Output the (X, Y) coordinate of the center of the cell containing the given text.  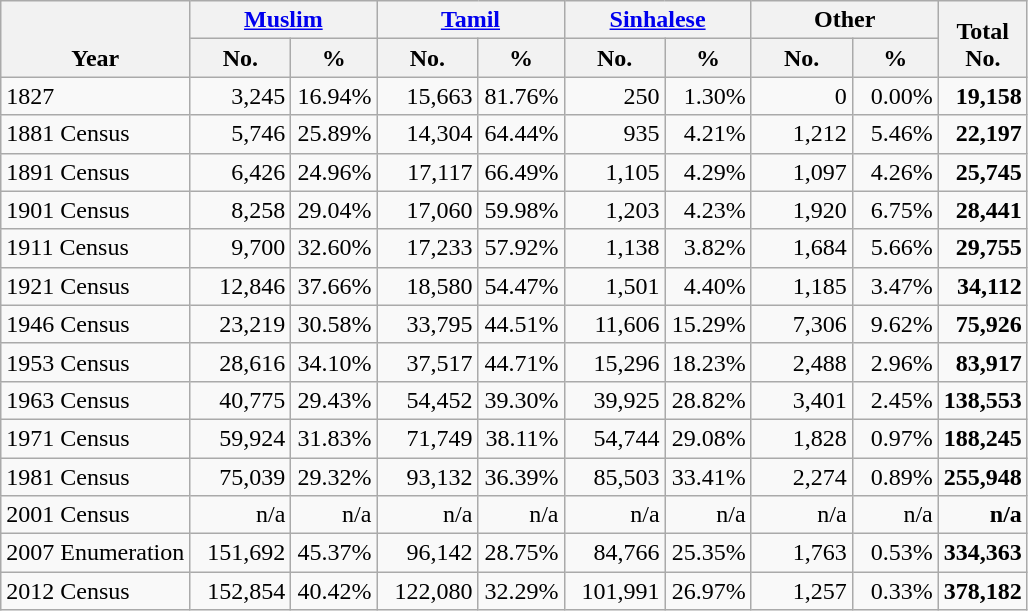
2.96% (895, 362)
4.26% (895, 172)
15,296 (614, 362)
96,142 (428, 553)
83,917 (982, 362)
23,219 (240, 324)
29.43% (334, 400)
34,112 (982, 286)
31.83% (334, 438)
81.76% (521, 96)
29.32% (334, 477)
1963 Census (96, 400)
45.37% (334, 553)
0.97% (895, 438)
32.29% (521, 591)
188,245 (982, 438)
33.41% (708, 477)
0.00% (895, 96)
59.98% (521, 210)
1891 Census (96, 172)
66.49% (521, 172)
3,245 (240, 96)
24.96% (334, 172)
1901 Census (96, 210)
2012 Census (96, 591)
15.29% (708, 324)
1971 Census (96, 438)
151,692 (240, 553)
1911 Census (96, 248)
37,517 (428, 362)
54.47% (521, 286)
3,401 (802, 400)
101,991 (614, 591)
30.58% (334, 324)
1,105 (614, 172)
1,257 (802, 591)
17,117 (428, 172)
64.44% (521, 134)
250 (614, 96)
29.04% (334, 210)
1827 (96, 96)
Muslim (284, 20)
Other (844, 20)
12,846 (240, 286)
93,132 (428, 477)
3.82% (708, 248)
37.66% (334, 286)
9.62% (895, 324)
29,755 (982, 248)
14,304 (428, 134)
378,182 (982, 591)
22,197 (982, 134)
7,306 (802, 324)
5.46% (895, 134)
44.71% (521, 362)
152,854 (240, 591)
39,925 (614, 400)
1,920 (802, 210)
1,501 (614, 286)
59,924 (240, 438)
28,441 (982, 210)
2.45% (895, 400)
75,039 (240, 477)
84,766 (614, 553)
5,746 (240, 134)
36.39% (521, 477)
0 (802, 96)
255,948 (982, 477)
0.89% (895, 477)
Sinhalese (658, 20)
38.11% (521, 438)
40.42% (334, 591)
16.94% (334, 96)
29.08% (708, 438)
40,775 (240, 400)
1,684 (802, 248)
11,606 (614, 324)
334,363 (982, 553)
28,616 (240, 362)
26.97% (708, 591)
2,274 (802, 477)
18.23% (708, 362)
2,488 (802, 362)
1921 Census (96, 286)
Year (96, 39)
28.82% (708, 400)
19,158 (982, 96)
Tamil (470, 20)
138,553 (982, 400)
0.33% (895, 591)
17,060 (428, 210)
6,426 (240, 172)
1,763 (802, 553)
1.30% (708, 96)
2007 Enumeration (96, 553)
1946 Census (96, 324)
0.53% (895, 553)
1,203 (614, 210)
1,138 (614, 248)
TotalNo. (982, 39)
25.89% (334, 134)
4.21% (708, 134)
9,700 (240, 248)
1,185 (802, 286)
54,744 (614, 438)
85,503 (614, 477)
8,258 (240, 210)
4.23% (708, 210)
57.92% (521, 248)
1981 Census (96, 477)
1,828 (802, 438)
39.30% (521, 400)
1881 Census (96, 134)
75,926 (982, 324)
34.10% (334, 362)
71,749 (428, 438)
33,795 (428, 324)
1953 Census (96, 362)
18,580 (428, 286)
44.51% (521, 324)
1,097 (802, 172)
54,452 (428, 400)
1,212 (802, 134)
15,663 (428, 96)
4.40% (708, 286)
6.75% (895, 210)
122,080 (428, 591)
4.29% (708, 172)
17,233 (428, 248)
25,745 (982, 172)
935 (614, 134)
3.47% (895, 286)
32.60% (334, 248)
2001 Census (96, 515)
28.75% (521, 553)
25.35% (708, 553)
5.66% (895, 248)
